Search for the cell housing the specified text and yield its (x, y) center coordinate. 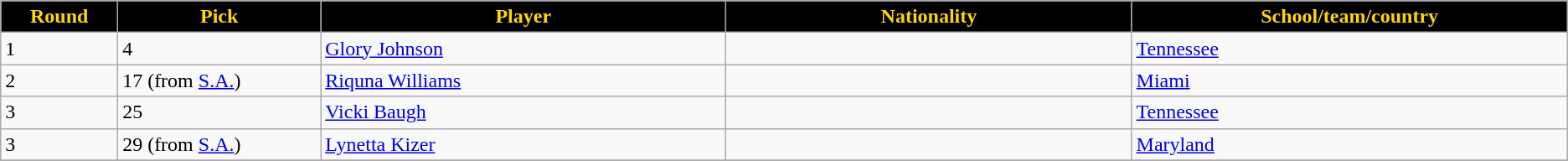
Round (59, 17)
Pick (219, 17)
Player (524, 17)
Miami (1349, 80)
Vicki Baugh (524, 112)
2 (59, 80)
Riquna Williams (524, 80)
School/team/country (1349, 17)
1 (59, 49)
4 (219, 49)
25 (219, 112)
Lynetta Kizer (524, 144)
Nationality (929, 17)
Maryland (1349, 144)
29 (from S.A.) (219, 144)
17 (from S.A.) (219, 80)
Glory Johnson (524, 49)
